Scan for the cell matching the given text and deliver its (x, y) coordinate at center. 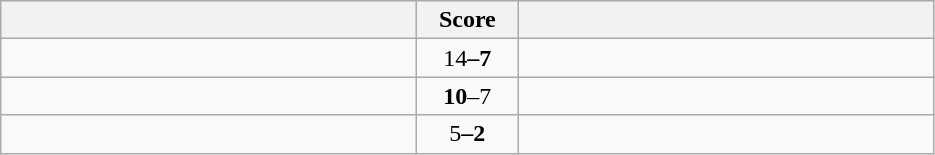
10–7 (468, 96)
5–2 (468, 134)
Score (468, 20)
14–7 (468, 58)
